Capture the cell that displays the provided text and extract its (x, y) central coordinate. 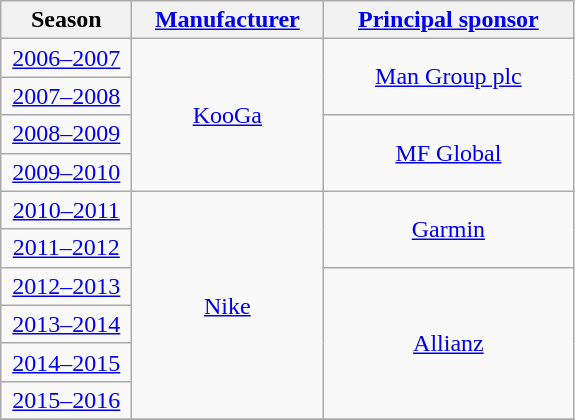
Man Group plc (448, 77)
2015–2016 (66, 400)
2006–2007 (66, 58)
2012–2013 (66, 286)
2009–2010 (66, 172)
Allianz (448, 343)
MF Global (448, 153)
2013–2014 (66, 324)
2014–2015 (66, 362)
Nike (228, 305)
Garmin (448, 229)
2007–2008 (66, 96)
Principal sponsor (448, 20)
Manufacturer (228, 20)
2008–2009 (66, 134)
KooGa (228, 115)
2010–2011 (66, 210)
2011–2012 (66, 248)
Season (66, 20)
